Extract the (X, Y) coordinate from the center of the cell holding the provided text.  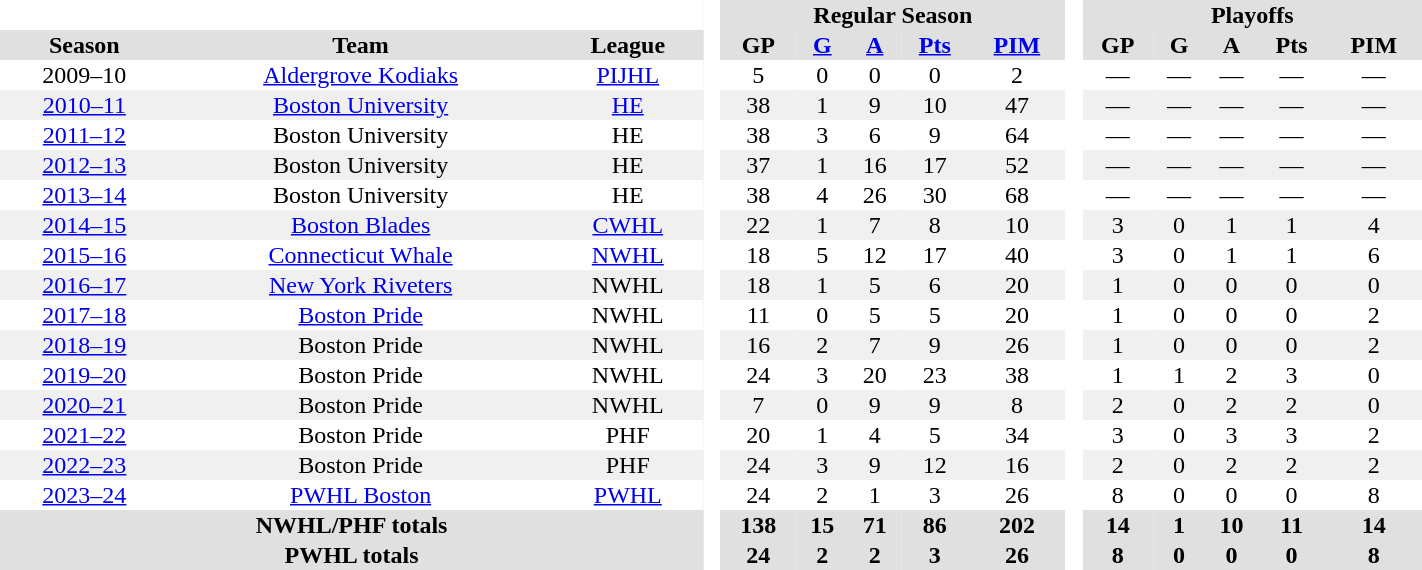
Connecticut Whale (361, 255)
2018–19 (84, 345)
2011–12 (84, 135)
86 (935, 525)
34 (1017, 435)
PWHL totals (352, 555)
2014–15 (84, 225)
30 (935, 195)
68 (1017, 195)
Playoffs (1252, 15)
PIJHL (628, 75)
40 (1017, 255)
2012–13 (84, 165)
League (628, 45)
Season (84, 45)
PWHL (628, 495)
71 (875, 525)
138 (759, 525)
52 (1017, 165)
2015–16 (84, 255)
Boston Blades (361, 225)
2016–17 (84, 285)
15 (822, 525)
New York Riveters (361, 285)
Aldergrove Kodiaks (361, 75)
Team (361, 45)
NWHL/PHF totals (352, 525)
CWHL (628, 225)
2010–11 (84, 105)
2020–21 (84, 405)
2022–23 (84, 465)
PWHL Boston (361, 495)
37 (759, 165)
2021–22 (84, 435)
47 (1017, 105)
2013–14 (84, 195)
2017–18 (84, 315)
2019–20 (84, 375)
23 (935, 375)
Regular Season (894, 15)
64 (1017, 135)
2009–10 (84, 75)
202 (1017, 525)
2023–24 (84, 495)
22 (759, 225)
